Determine the (X, Y) coordinate at the center of the cell enclosing the given text.  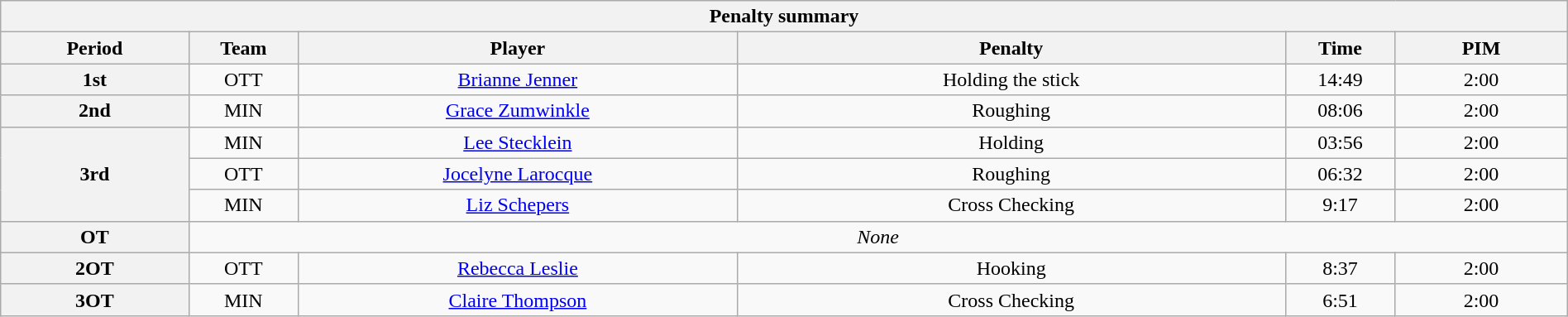
8:37 (1340, 268)
Team (243, 48)
OT (94, 237)
Grace Zumwinkle (518, 111)
Brianne Jenner (518, 79)
6:51 (1340, 300)
2OT (94, 268)
9:17 (1340, 205)
Lee Stecklein (518, 142)
Time (1340, 48)
PIM (1481, 48)
Holding (1011, 142)
06:32 (1340, 174)
Rebecca Leslie (518, 268)
Claire Thompson (518, 300)
None (878, 237)
Liz Schepers (518, 205)
2nd (94, 111)
Player (518, 48)
03:56 (1340, 142)
Penalty (1011, 48)
1st (94, 79)
Period (94, 48)
Jocelyne Larocque (518, 174)
3rd (94, 174)
3OT (94, 300)
14:49 (1340, 79)
08:06 (1340, 111)
Penalty summary (784, 17)
Hooking (1011, 268)
Holding the stick (1011, 79)
